Detect which cell encompasses the target text, then output its (x, y) center coordinate. 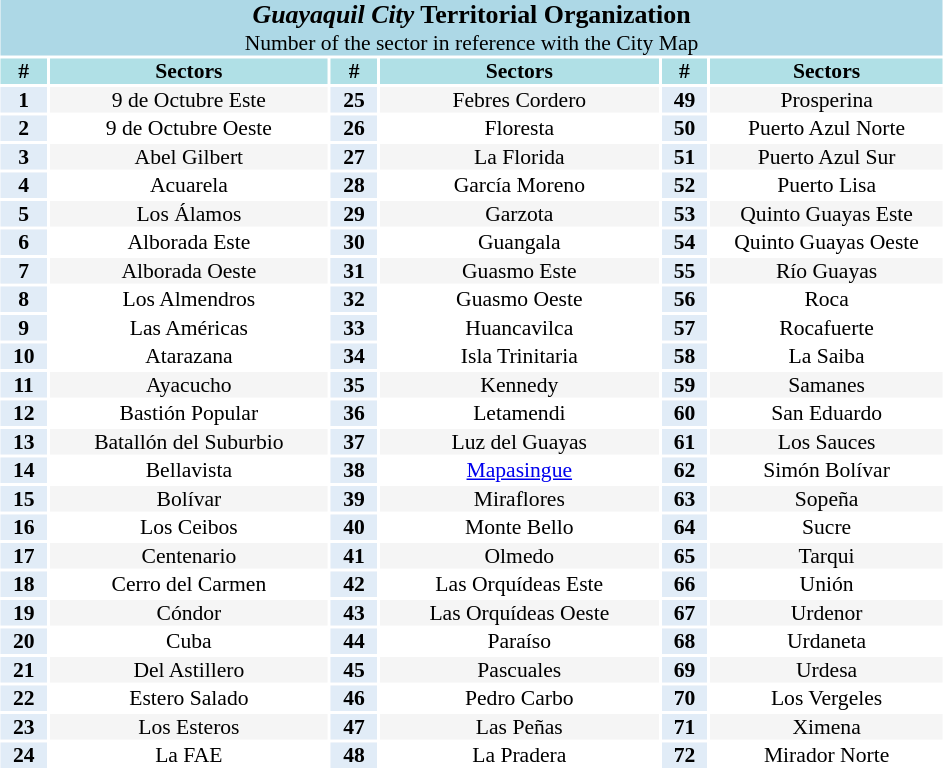
40 (354, 527)
66 (684, 585)
Las Orquídeas Oeste (519, 613)
35 (354, 385)
Las Orquídeas Este (519, 585)
34 (354, 357)
24 (23, 755)
Estero Salado (189, 699)
Puerto Azul Norte (827, 129)
Huancavilca (519, 328)
Pascuales (519, 670)
Kennedy (519, 385)
23 (23, 727)
Unión (827, 585)
Luz del Guayas (519, 442)
García Moreno (519, 185)
57 (684, 328)
Urdesa (827, 670)
61 (684, 442)
Río Guayas (827, 271)
Bellavista (189, 471)
60 (684, 413)
56 (684, 299)
Alborada Este (189, 243)
Floresta (519, 129)
Olmedo (519, 556)
72 (684, 755)
Batallón del Suburbio (189, 442)
Paraíso (519, 641)
9 (23, 328)
62 (684, 471)
4 (23, 185)
25 (354, 100)
43 (354, 613)
Los Vergeles (827, 699)
La Florida (519, 157)
Roca (827, 299)
28 (354, 185)
Ayacucho (189, 385)
17 (23, 556)
Guasmo Oeste (519, 299)
9 de Octubre Este (189, 100)
Los Almendros (189, 299)
44 (354, 641)
32 (354, 299)
54 (684, 243)
38 (354, 471)
21 (23, 670)
Alborada Oeste (189, 271)
Los Ceibos (189, 527)
55 (684, 271)
67 (684, 613)
Sucre (827, 527)
Febres Cordero (519, 100)
42 (354, 585)
Los Esteros (189, 727)
Cuba (189, 641)
64 (684, 527)
29 (354, 214)
Guayaquil City Territorial OrganizationNumber of the sector in reference with the City Map (471, 28)
Isla Trinitaria (519, 357)
Los Sauces (827, 442)
Simón Bolívar (827, 471)
Guangala (519, 243)
19 (23, 613)
46 (354, 699)
16 (23, 527)
Las Américas (189, 328)
Mirador Norte (827, 755)
50 (684, 129)
33 (354, 328)
53 (684, 214)
30 (354, 243)
41 (354, 556)
Quinto Guayas Oeste (827, 243)
Garzota (519, 214)
13 (23, 442)
Letamendi (519, 413)
Prosperina (827, 100)
Del Astillero (189, 670)
Centenario (189, 556)
68 (684, 641)
15 (23, 499)
70 (684, 699)
1 (23, 100)
52 (684, 185)
Sopeña (827, 499)
Cerro del Carmen (189, 585)
La Pradera (519, 755)
Atarazana (189, 357)
San Eduardo (827, 413)
58 (684, 357)
11 (23, 385)
65 (684, 556)
7 (23, 271)
12 (23, 413)
Monte Bello (519, 527)
71 (684, 727)
26 (354, 129)
6 (23, 243)
Las Peñas (519, 727)
Puerto Lisa (827, 185)
La FAE (189, 755)
10 (23, 357)
Urdaneta (827, 641)
2 (23, 129)
Urdenor (827, 613)
49 (684, 100)
Pedro Carbo (519, 699)
20 (23, 641)
Guasmo Este (519, 271)
5 (23, 214)
39 (354, 499)
Mapasingue (519, 471)
Cóndor (189, 613)
47 (354, 727)
48 (354, 755)
Miraflores (519, 499)
Tarqui (827, 556)
18 (23, 585)
69 (684, 670)
27 (354, 157)
8 (23, 299)
51 (684, 157)
Rocafuerte (827, 328)
22 (23, 699)
59 (684, 385)
Abel Gilbert (189, 157)
14 (23, 471)
31 (354, 271)
9 de Octubre Oeste (189, 129)
37 (354, 442)
3 (23, 157)
45 (354, 670)
Los Álamos (189, 214)
36 (354, 413)
Bolívar (189, 499)
Acuarela (189, 185)
La Saiba (827, 357)
Ximena (827, 727)
Puerto Azul Sur (827, 157)
Bastión Popular (189, 413)
63 (684, 499)
Samanes (827, 385)
Quinto Guayas Este (827, 214)
